Scan for the cell matching the given text and deliver its (X, Y) coordinate at center. 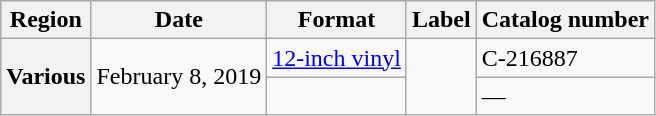
Date (179, 20)
Region (46, 20)
— (565, 96)
February 8, 2019 (179, 77)
Various (46, 77)
Label (441, 20)
Catalog number (565, 20)
Format (337, 20)
C-216887 (565, 58)
12-inch vinyl (337, 58)
